Output the [X, Y] coordinate of the center of the cell containing the given text.  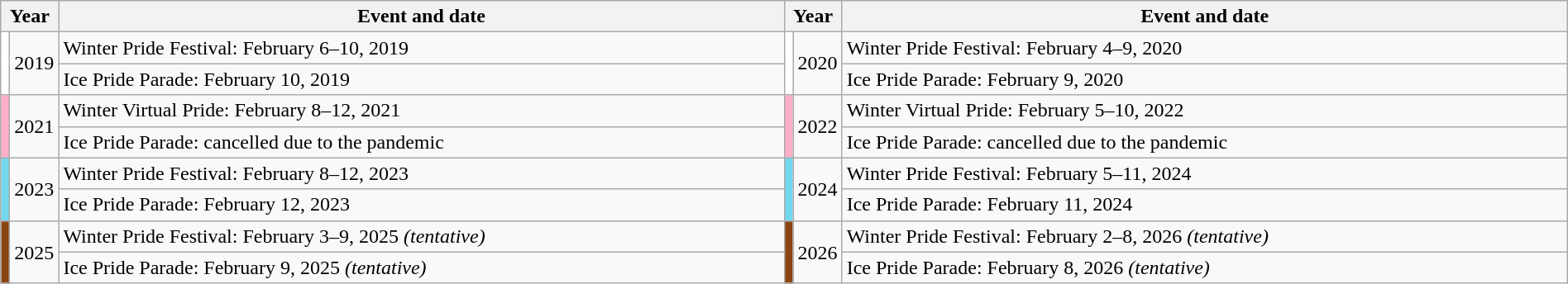
2025 [35, 252]
2024 [817, 189]
2021 [35, 126]
Winter Virtual Pride: February 5–10, 2022 [1204, 111]
Ice Pride Parade: February 9, 2020 [1204, 79]
Ice Pride Parade: February 11, 2024 [1204, 205]
2022 [817, 126]
Winter Pride Festival: February 4–9, 2020 [1204, 48]
Ice Pride Parade: February 12, 2023 [422, 205]
Winter Pride Festival: February 8–12, 2023 [422, 173]
Ice Pride Parade: February 9, 2025 (tentative) [422, 267]
Winter Pride Festival: February 6–10, 2019 [422, 48]
Winter Pride Festival: February 5–11, 2024 [1204, 173]
Winter Pride Festival: February 2–8, 2026 (tentative) [1204, 236]
2023 [35, 189]
2019 [35, 64]
Ice Pride Parade: February 10, 2019 [422, 79]
Winter Virtual Pride: February 8–12, 2021 [422, 111]
2026 [817, 252]
Winter Pride Festival: February 3–9, 2025 (tentative) [422, 236]
Ice Pride Parade: February 8, 2026 (tentative) [1204, 267]
2020 [817, 64]
